Determine the (x, y) coordinate at the center of the cell enclosing the given text.  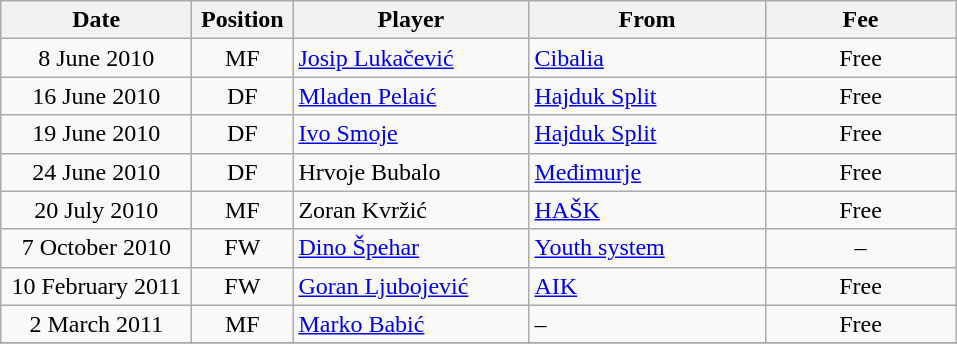
Goran Ljubojević (411, 286)
Position (242, 20)
Player (411, 20)
Mladen Pelaić (411, 96)
8 June 2010 (96, 58)
7 October 2010 (96, 248)
10 February 2011 (96, 286)
HAŠK (647, 210)
24 June 2010 (96, 172)
16 June 2010 (96, 96)
20 July 2010 (96, 210)
19 June 2010 (96, 134)
Fee (860, 20)
Hrvoje Bubalo (411, 172)
Josip Lukačević (411, 58)
AIK (647, 286)
From (647, 20)
Međimurje (647, 172)
Ivo Smoje (411, 134)
Cibalia (647, 58)
Marko Babić (411, 324)
2 March 2011 (96, 324)
Zoran Kvržić (411, 210)
Youth system (647, 248)
Dino Špehar (411, 248)
Date (96, 20)
